Determine the (x, y) coordinate at the center of the cell enclosing the given text.  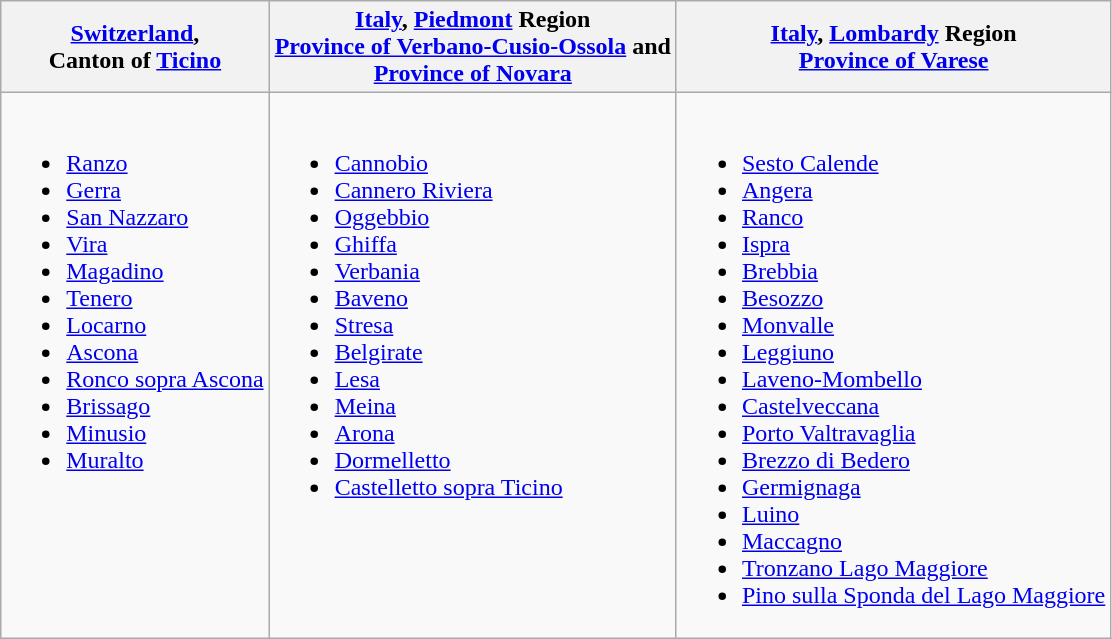
Italy, Lombardy RegionProvince of Varese (893, 47)
Switzerland, Canton of Ticino (135, 47)
Italy, Piedmont RegionProvince of Verbano-Cusio-Ossola and Province of Novara (472, 47)
RanzoGerraSan NazzaroViraMagadinoTeneroLocarnoAsconaRonco sopra AsconaBrissagoMinusioMuralto (135, 366)
CannobioCannero RivieraOggebbioGhiffaVerbaniaBavenoStresaBelgirateLesaMeinaAronaDormellettoCastelletto sopra Ticino (472, 366)
